Locate the cell with the specified text and output its (X, Y) center coordinate. 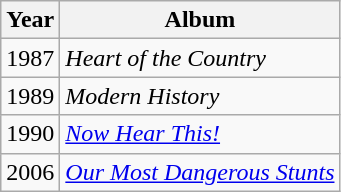
Heart of the Country (200, 58)
Now Hear This! (200, 134)
2006 (30, 172)
1990 (30, 134)
Modern History (200, 96)
1989 (30, 96)
Album (200, 20)
Our Most Dangerous Stunts (200, 172)
1987 (30, 58)
Year (30, 20)
